Provide the [x, y] coordinate of the cell's center where the given text is located.  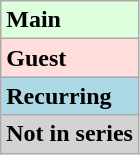
Guest [70, 58]
Recurring [70, 96]
Main [70, 20]
Not in series [70, 134]
